Search for the cell housing the specified text and yield its [X, Y] center coordinate. 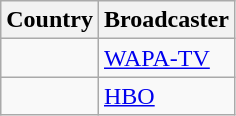
Broadcaster [166, 20]
WAPA-TV [166, 58]
Country [50, 20]
HBO [166, 96]
